Pinpoint the cell where the given text exists, returning its [x, y] midpoint coordinate. 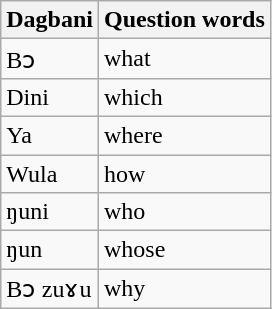
Dini [50, 97]
how [185, 173]
Wula [50, 173]
Dagbani [50, 20]
Bɔ zuɤu [50, 289]
what [185, 59]
whose [185, 250]
who [185, 212]
Bɔ [50, 59]
ŋuni [50, 212]
where [185, 135]
which [185, 97]
why [185, 289]
Ya [50, 135]
ŋun [50, 250]
Question words [185, 20]
